Search for the cell housing the specified text and yield its [X, Y] center coordinate. 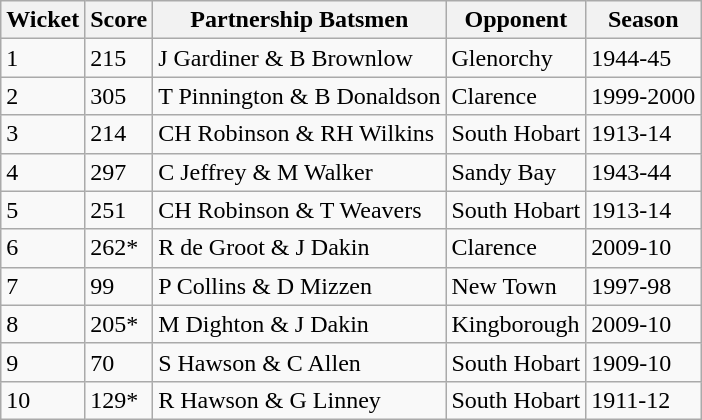
7 [43, 286]
Kingborough [516, 324]
5 [43, 210]
1944-45 [644, 58]
S Hawson & C Allen [300, 362]
1997-98 [644, 286]
2 [43, 96]
205* [119, 324]
New Town [516, 286]
70 [119, 362]
251 [119, 210]
1999-2000 [644, 96]
M Dighton & J Dakin [300, 324]
Partnership Batsmen [300, 20]
T Pinnington & B Donaldson [300, 96]
8 [43, 324]
10 [43, 400]
R de Groot & J Dakin [300, 248]
9 [43, 362]
Season [644, 20]
1909-10 [644, 362]
Score [119, 20]
R Hawson & G Linney [300, 400]
1943-44 [644, 172]
1911-12 [644, 400]
297 [119, 172]
305 [119, 96]
Sandy Bay [516, 172]
262* [119, 248]
215 [119, 58]
6 [43, 248]
Opponent [516, 20]
4 [43, 172]
99 [119, 286]
129* [119, 400]
3 [43, 134]
CH Robinson & T Weavers [300, 210]
214 [119, 134]
Glenorchy [516, 58]
J Gardiner & B Brownlow [300, 58]
C Jeffrey & M Walker [300, 172]
1 [43, 58]
CH Robinson & RH Wilkins [300, 134]
P Collins & D Mizzen [300, 286]
Wicket [43, 20]
